Find where the given text appears and provide that cell's center as [X, Y] coordinate. 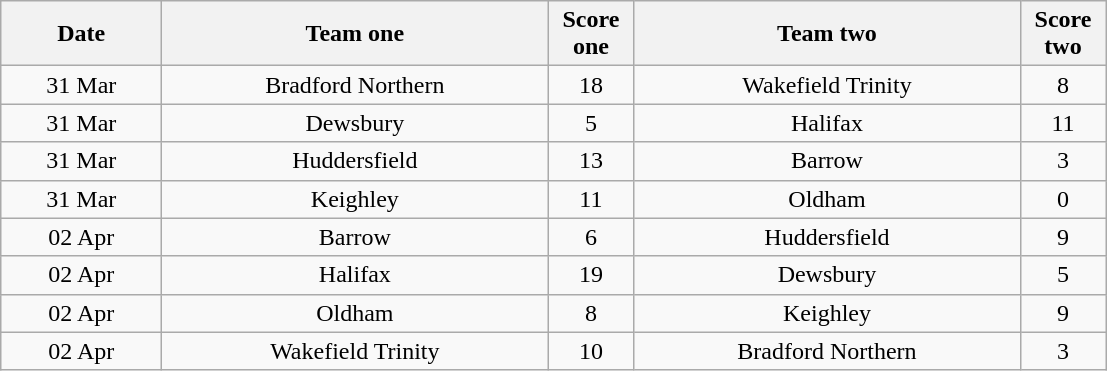
Date [82, 34]
13 [591, 161]
10 [591, 351]
6 [591, 237]
Team two [827, 34]
Score two [1063, 34]
18 [591, 85]
Score one [591, 34]
0 [1063, 199]
Team one [355, 34]
19 [591, 275]
